Search for the cell housing the specified text and yield its (X, Y) center coordinate. 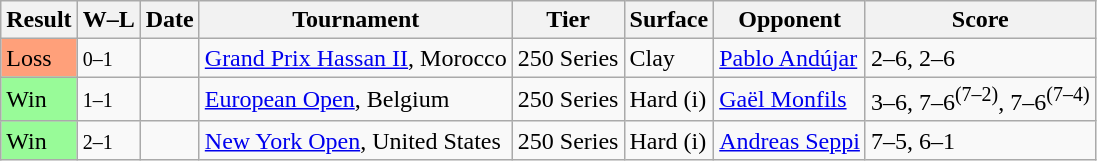
Tier (568, 20)
Andreas Seppi (790, 140)
Pablo Andújar (790, 58)
Loss (39, 58)
Tournament (356, 20)
Score (980, 20)
3–6, 7–6(7–2), 7–6(7–4) (980, 100)
7–5, 6–1 (980, 140)
Result (39, 20)
European Open, Belgium (356, 100)
Clay (669, 58)
Opponent (790, 20)
0–1 (108, 58)
Surface (669, 20)
New York Open, United States (356, 140)
2–1 (108, 140)
W–L (108, 20)
Date (170, 20)
Gaël Monfils (790, 100)
1–1 (108, 100)
Grand Prix Hassan II, Morocco (356, 58)
2–6, 2–6 (980, 58)
